Extract the [x, y] coordinate from the center of the cell holding the provided text.  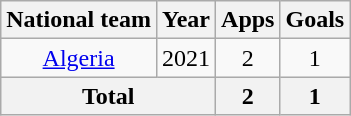
Year [186, 20]
Goals [315, 20]
National team [79, 20]
Total [108, 96]
Apps [248, 20]
2021 [186, 58]
Algeria [79, 58]
